Provide the (x, y) coordinate of the cell's center where the given text is located.  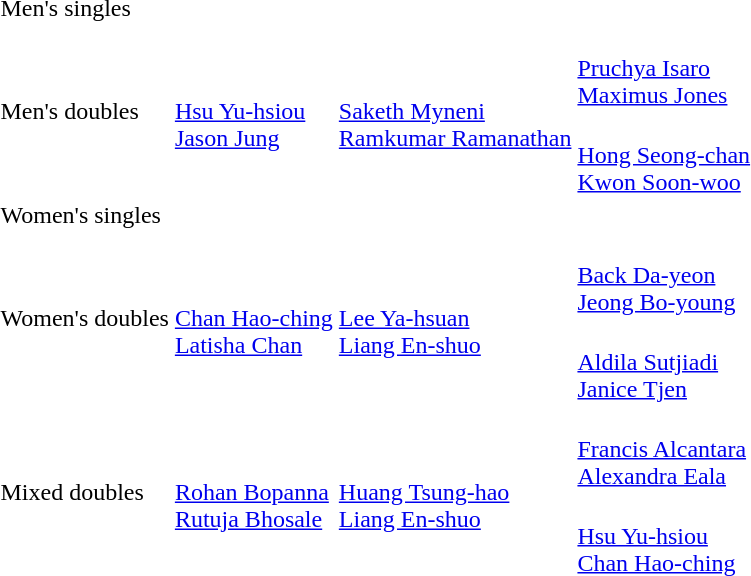
Lee Ya-hsuanLiang En-shuo (455, 318)
Saketh MyneniRamkumar Ramanathan (455, 112)
Hsu Yu-hsiouJason Jung (254, 112)
Chan Hao-chingLatisha Chan (254, 318)
